Pinpoint the cell where the given text exists, returning its [X, Y] midpoint coordinate. 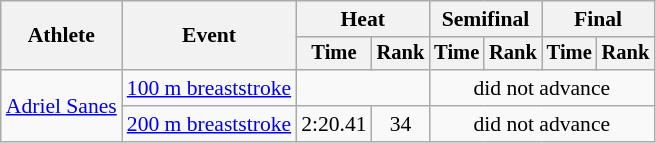
Semifinal [485, 19]
2:20.41 [334, 124]
Adriel Sanes [62, 106]
Event [209, 36]
Final [598, 19]
34 [401, 124]
200 m breaststroke [209, 124]
Athlete [62, 36]
100 m breaststroke [209, 88]
Heat [362, 19]
